Determine the [x, y] coordinate at the center of the cell enclosing the given text.  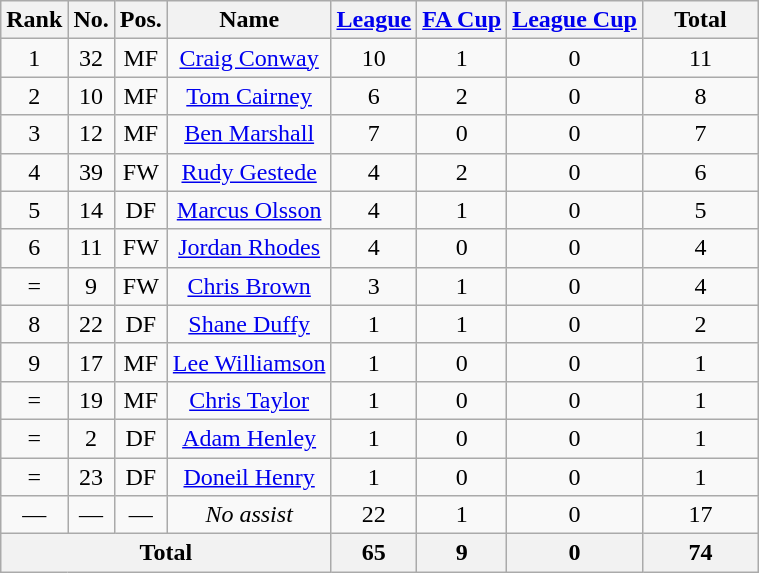
65 [374, 553]
Rudy Gestede [249, 172]
Pos. [140, 20]
FA Cup [462, 20]
Rank [34, 20]
Chris Taylor [249, 400]
League [374, 20]
No. [91, 20]
12 [91, 134]
Marcus Olsson [249, 210]
No assist [249, 515]
Lee Williamson [249, 362]
74 [700, 553]
32 [91, 58]
Adam Henley [249, 438]
Craig Conway [249, 58]
Shane Duffy [249, 324]
19 [91, 400]
Doneil Henry [249, 477]
Chris Brown [249, 286]
League Cup [575, 20]
Ben Marshall [249, 134]
Name [249, 20]
14 [91, 210]
Jordan Rhodes [249, 248]
39 [91, 172]
Tom Cairney [249, 96]
23 [91, 477]
